Return (X, Y) of the center of cell containing provided text 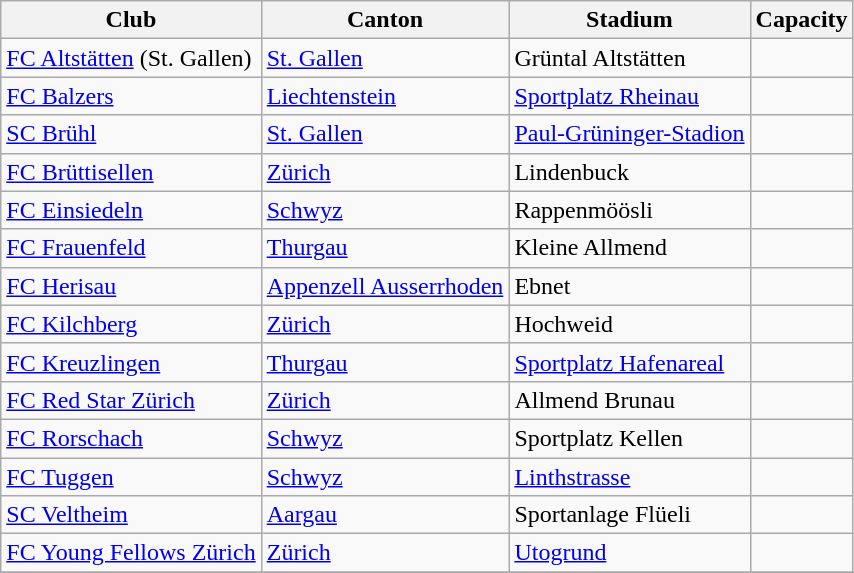
Hochweid (630, 324)
Sportplatz Hafenareal (630, 362)
FC Brüttisellen (131, 172)
FC Einsiedeln (131, 210)
FC Balzers (131, 96)
Utogrund (630, 553)
Rappenmöösli (630, 210)
FC Rorschach (131, 438)
Kleine Allmend (630, 248)
FC Young Fellows Zürich (131, 553)
FC Tuggen (131, 477)
Club (131, 20)
Capacity (802, 20)
Sportplatz Kellen (630, 438)
Paul-Grüninger-Stadion (630, 134)
Grüntal Altstätten (630, 58)
Sportplatz Rheinau (630, 96)
Appenzell Ausserrhoden (385, 286)
Stadium (630, 20)
FC Kreuzlingen (131, 362)
FC Altstätten (St. Gallen) (131, 58)
SC Veltheim (131, 515)
FC Red Star Zürich (131, 400)
Allmend Brunau (630, 400)
Aargau (385, 515)
Lindenbuck (630, 172)
Sportanlage Flüeli (630, 515)
Linthstrasse (630, 477)
FC Frauenfeld (131, 248)
FC Herisau (131, 286)
Liechtenstein (385, 96)
SC Brühl (131, 134)
Canton (385, 20)
FC Kilchberg (131, 324)
Ebnet (630, 286)
